Locate the cell with the specified text and output its (X, Y) center coordinate. 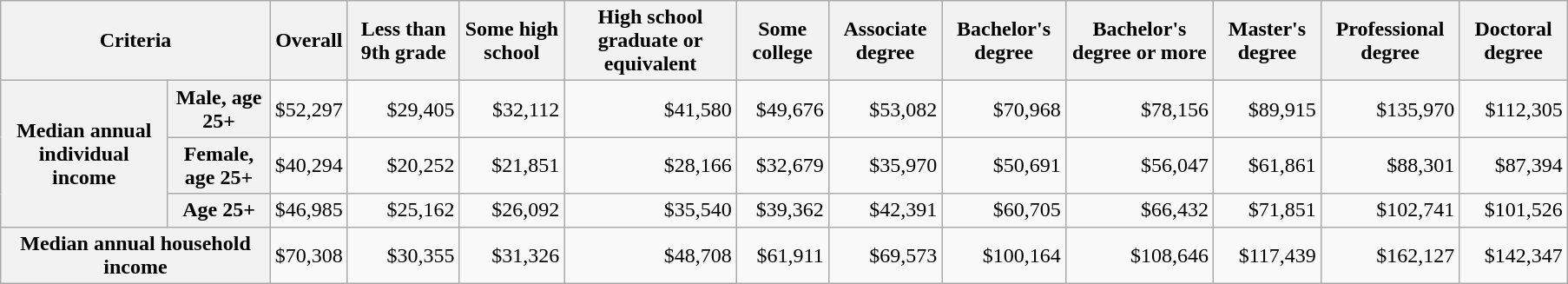
$41,580 (650, 109)
$53,082 (885, 109)
$61,911 (782, 255)
$39,362 (782, 210)
$46,985 (309, 210)
$26,092 (512, 210)
$30,355 (403, 255)
$60,705 (1004, 210)
$29,405 (403, 109)
Median annual individual income (84, 154)
$25,162 (403, 210)
$135,970 (1389, 109)
$20,252 (403, 165)
$101,526 (1513, 210)
Female, age 25+ (219, 165)
$21,851 (512, 165)
Doctoral degree (1513, 41)
$66,432 (1139, 210)
$56,047 (1139, 165)
$102,741 (1389, 210)
$50,691 (1004, 165)
$42,391 (885, 210)
$112,305 (1513, 109)
$71,851 (1268, 210)
$49,676 (782, 109)
Overall (309, 41)
$48,708 (650, 255)
$108,646 (1139, 255)
Male, age 25+ (219, 109)
$69,573 (885, 255)
$52,297 (309, 109)
Age 25+ (219, 210)
Master's degree (1268, 41)
$35,970 (885, 165)
$70,308 (309, 255)
Bachelor's degree or more (1139, 41)
$70,968 (1004, 109)
Less than 9th grade (403, 41)
$142,347 (1513, 255)
High school graduate or equivalent (650, 41)
Criteria (135, 41)
$32,112 (512, 109)
Some college (782, 41)
$100,164 (1004, 255)
Professional degree (1389, 41)
$31,326 (512, 255)
$35,540 (650, 210)
Associate degree (885, 41)
$87,394 (1513, 165)
$32,679 (782, 165)
$28,166 (650, 165)
$40,294 (309, 165)
$89,915 (1268, 109)
$78,156 (1139, 109)
$88,301 (1389, 165)
$117,439 (1268, 255)
$61,861 (1268, 165)
Bachelor's degree (1004, 41)
Median annual household income (135, 255)
Some high school (512, 41)
$162,127 (1389, 255)
